Return the (X, Y) coordinate for the center point of the cell that contains the specified text.  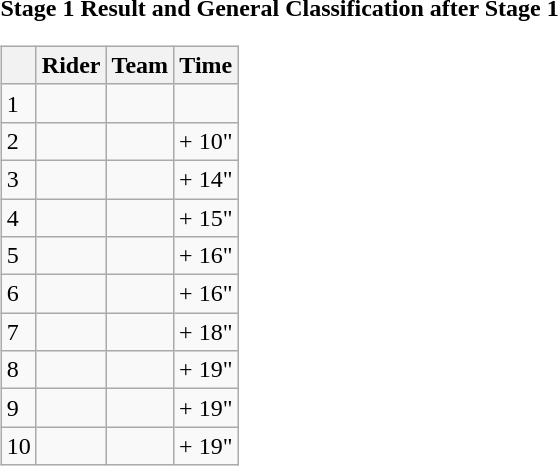
9 (18, 408)
+ 15" (206, 217)
+ 18" (206, 332)
2 (18, 141)
+ 14" (206, 179)
Time (206, 65)
+ 10" (206, 141)
Rider (71, 65)
1 (18, 103)
6 (18, 294)
3 (18, 179)
10 (18, 446)
8 (18, 370)
4 (18, 217)
5 (18, 256)
Team (140, 65)
7 (18, 332)
